Output the [x, y] coordinate of the center of the cell containing the given text.  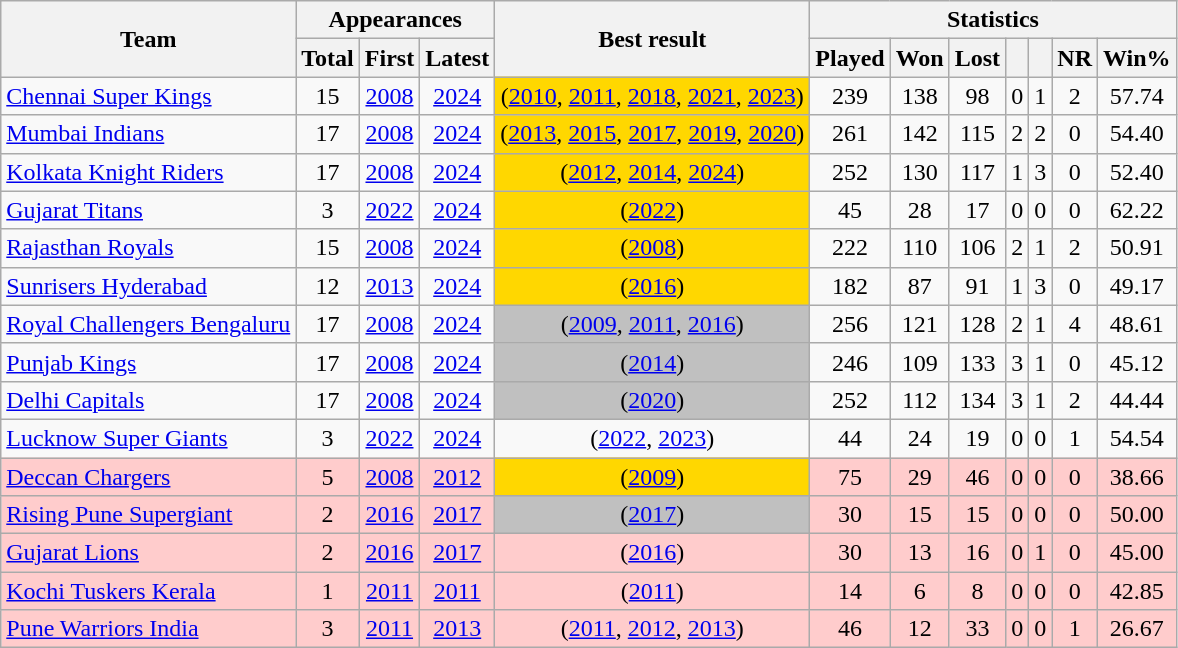
222 [850, 248]
Deccan Chargers [148, 477]
(2011) [652, 591]
57.74 [1138, 96]
Sunrisers Hyderabad [148, 286]
(2011, 2012, 2013) [652, 629]
16 [977, 553]
Rising Pune Supergiant [148, 515]
Latest [458, 58]
(2013, 2015, 2017, 2019, 2020) [652, 134]
33 [977, 629]
Team [148, 39]
261 [850, 134]
Chennai Super Kings [148, 96]
121 [920, 324]
48.61 [1138, 324]
115 [977, 134]
75 [850, 477]
Rajasthan Royals [148, 248]
13 [920, 553]
128 [977, 324]
45.00 [1138, 553]
54.40 [1138, 134]
First [389, 58]
(2009, 2011, 2016) [652, 324]
246 [850, 362]
24 [920, 438]
Punjab Kings [148, 362]
54.54 [1138, 438]
Kolkata Knight Riders [148, 172]
133 [977, 362]
Gujarat Lions [148, 553]
Win% [1138, 58]
Appearances [396, 20]
Gujarat Titans [148, 210]
182 [850, 286]
109 [920, 362]
117 [977, 172]
4 [1075, 324]
(2012, 2014, 2024) [652, 172]
138 [920, 96]
91 [977, 286]
(2009) [652, 477]
130 [920, 172]
50.00 [1138, 515]
NR [1075, 58]
112 [920, 400]
Kochi Tuskers Kerala [148, 591]
5 [328, 477]
87 [920, 286]
29 [920, 477]
Played [850, 58]
110 [920, 248]
Lucknow Super Giants [148, 438]
(2020) [652, 400]
142 [920, 134]
Pune Warriors India [148, 629]
Won [920, 58]
239 [850, 96]
Mumbai Indians [148, 134]
62.22 [1138, 210]
256 [850, 324]
(2017) [652, 515]
50.91 [1138, 248]
(2022, 2023) [652, 438]
45.12 [1138, 362]
98 [977, 96]
49.17 [1138, 286]
134 [977, 400]
106 [977, 248]
(2022) [652, 210]
52.40 [1138, 172]
(2014) [652, 362]
Lost [977, 58]
44.44 [1138, 400]
(2008) [652, 248]
Delhi Capitals [148, 400]
38.66 [1138, 477]
14 [850, 591]
45 [850, 210]
Total [328, 58]
44 [850, 438]
6 [920, 591]
19 [977, 438]
Royal Challengers Bengaluru [148, 324]
26.67 [1138, 629]
Best result [652, 39]
8 [977, 591]
2012 [458, 477]
42.85 [1138, 591]
(2010, 2011, 2018, 2021, 2023) [652, 96]
Statistics [993, 20]
28 [920, 210]
